Capture the cell that displays the provided text and extract its (X, Y) central coordinate. 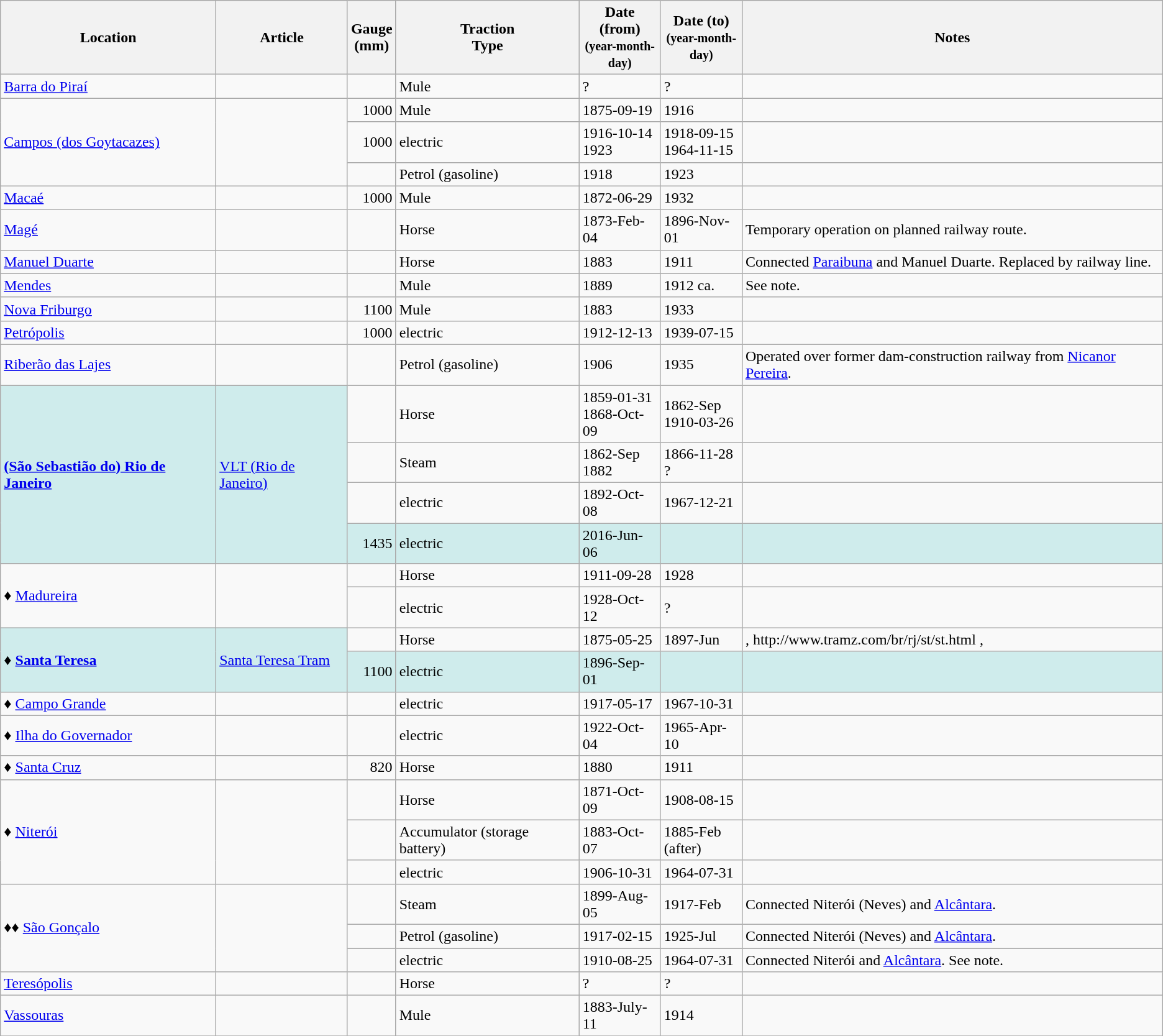
2016-Jun-06 (620, 543)
1916 (701, 110)
1967-12-21 (701, 503)
1933 (701, 309)
Santa Teresa Tram (282, 660)
1928-Oct-12 (620, 608)
♦ Madureira (108, 595)
♦ Ilha do Governador (108, 736)
Magé (108, 230)
Nova Friburgo (108, 309)
1889 (620, 285)
1912 ca. (701, 285)
Vassouras (108, 1015)
1871-Oct-09 (620, 799)
1908-08-15 (701, 799)
♦ Santa Cruz (108, 768)
1917-Feb (701, 904)
Date (to)(year-month-day) (701, 37)
1906 (620, 364)
1896-Sep-01 (620, 671)
1918 (620, 174)
1906-10-31 (620, 872)
(São Sebastião do) Rio de Janeiro (108, 475)
Temporary operation on planned railway route. (952, 230)
Riberão das Lajes (108, 364)
Operated over former dam-construction railway from Nicanor Pereira. (952, 364)
1925-Jul (701, 936)
See note. (952, 285)
Accumulator (storage battery) (487, 840)
1435 (372, 543)
Date (from)(year-month-day) (620, 37)
Macaé (108, 198)
Campos (dos Goytacazes) (108, 142)
1875-05-25 (620, 639)
1862-Sep1882 (620, 462)
1910-08-25 (620, 960)
1916-10-141923 (620, 142)
1923 (701, 174)
1911-09-28 (620, 575)
Teresópolis (108, 984)
1928 (701, 575)
1875-09-19 (620, 110)
1862-Sep1910-03-26 (701, 414)
1885-Feb (after) (701, 840)
Gauge (mm) (372, 37)
♦ Niterói (108, 832)
1935 (701, 364)
Connected Paraibuna and Manuel Duarte. Replaced by railway line. (952, 262)
1965-Apr-10 (701, 736)
1932 (701, 198)
1912-12-13 (620, 332)
TractionType (487, 37)
Connected Niterói and Alcântara. See note. (952, 960)
1866-11-28? (701, 462)
1872-06-29 (620, 198)
1967-10-31 (701, 704)
Article (282, 37)
, http://www.tramz.com/br/rj/st/st.html , (952, 639)
820 (372, 768)
1939-07-15 (701, 332)
1896-Nov-01 (701, 230)
♦ Campo Grande (108, 704)
1897-Jun (701, 639)
1914 (701, 1015)
1883-Oct-07 (620, 840)
Petrópolis (108, 332)
♦ Santa Teresa (108, 660)
1922-Oct-04 (620, 736)
1917-05-17 (620, 704)
1880 (620, 768)
1873-Feb-04 (620, 230)
1918-09-151964-11-15 (701, 142)
Location (108, 37)
1859-01-311868-Oct-09 (620, 414)
1883-July-11 (620, 1015)
Notes (952, 37)
Mendes (108, 285)
1899-Aug-05 (620, 904)
VLT (Rio de Janeiro) (282, 475)
Barra do Piraí (108, 86)
♦♦ São Gonçalo (108, 927)
Manuel Duarte (108, 262)
1917-02-15 (620, 936)
1892-Oct-08 (620, 503)
